Search for the cell housing the specified text and yield its [X, Y] center coordinate. 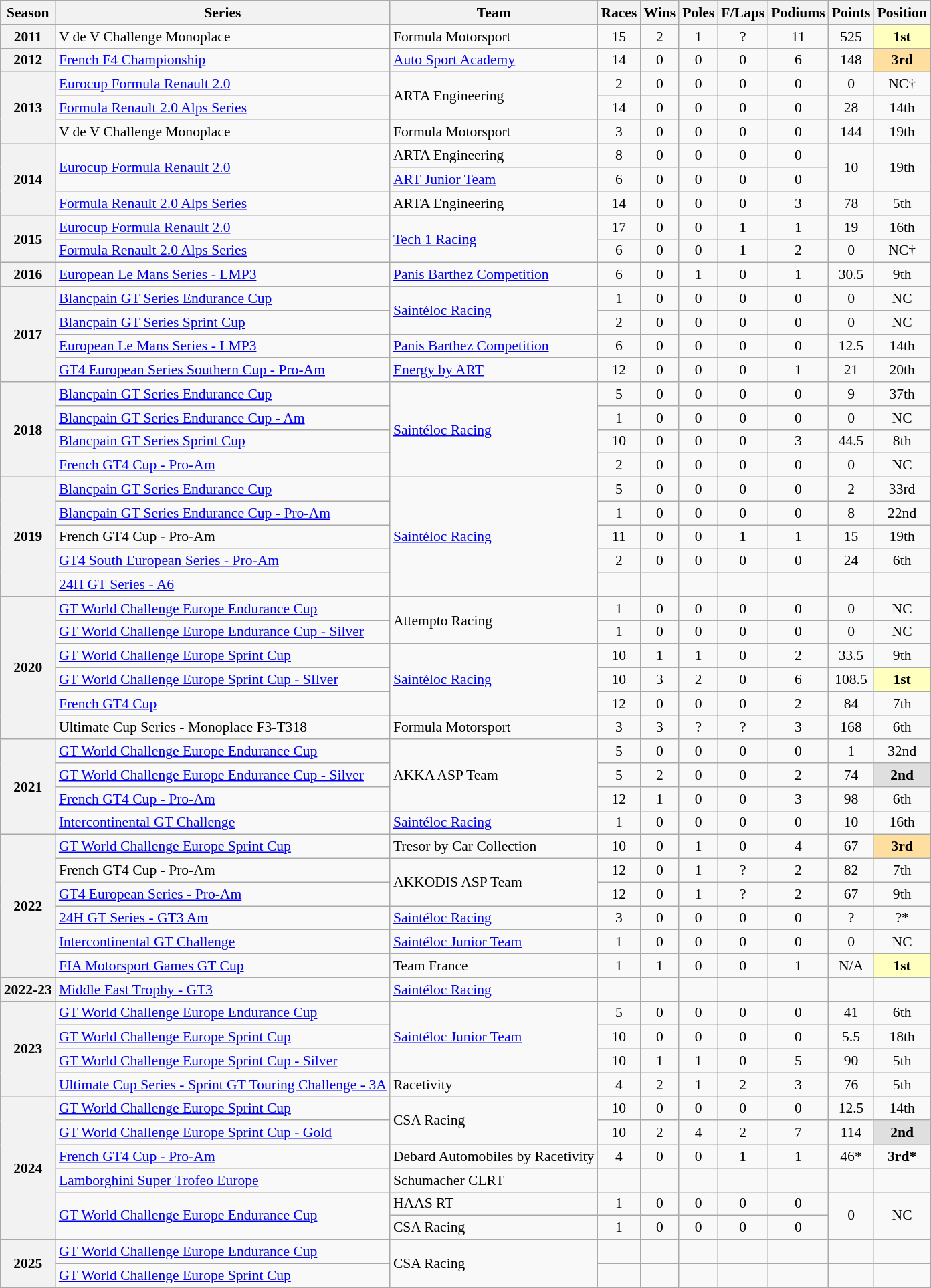
Schumacher CLRT [494, 1180]
168 [851, 728]
FIA Motorsport Games GT Cup [223, 966]
20th [902, 370]
41 [851, 1013]
Attempto Racing [494, 621]
18th [902, 1037]
2022-23 [28, 990]
French F4 Championship [223, 60]
90 [851, 1061]
2023 [28, 1049]
Poles [698, 13]
Blancpain GT Series Endurance Cup - Am [223, 418]
24H GT Series - A6 [223, 584]
ART Junior Team [494, 180]
Lamborghini Super Trofeo Europe [223, 1180]
2017 [28, 334]
30.5 [851, 275]
33rd [902, 490]
33.5 [851, 656]
2019 [28, 537]
GT4 European Series - Pro-Am [223, 894]
32nd [902, 752]
3rd* [902, 1156]
2024 [28, 1168]
84 [851, 704]
78 [851, 203]
GT World Challenge Europe Sprint Cup - SIlver [223, 680]
2016 [28, 275]
2014 [28, 179]
Tech 1 Racing [494, 239]
525 [851, 37]
5.5 [851, 1037]
17 [619, 227]
Podiums [799, 13]
Team [494, 13]
Racetivity [494, 1085]
AKKA ASP Team [494, 776]
2021 [28, 787]
AKKODIS ASP Team [494, 883]
44.5 [851, 441]
76 [851, 1085]
22nd [902, 513]
?* [902, 918]
9 [851, 394]
Energy by ART [494, 370]
19 [851, 227]
21 [851, 370]
Debard Automobiles by Racetivity [494, 1156]
24H GT Series - GT3 Am [223, 918]
2022 [28, 906]
HAAS RT [494, 1204]
2012 [28, 60]
2015 [28, 239]
2011 [28, 37]
GT4 South European Series - Pro-Am [223, 561]
8th [902, 441]
7 [799, 1133]
24 [851, 561]
74 [851, 775]
28 [851, 108]
N/A [851, 966]
Team France [494, 966]
French GT4 Cup [223, 704]
GT World Challenge Europe Sprint Cup - Gold [223, 1133]
2013 [28, 108]
GT World Challenge Europe Sprint Cup - Silver [223, 1061]
Auto Sport Academy [494, 60]
2025 [28, 1264]
Wins [659, 13]
F/Laps [742, 13]
82 [851, 871]
GT4 European Series Southern Cup - Pro-Am [223, 370]
98 [851, 799]
114 [851, 1133]
Ultimate Cup Series - Monoplace F3-T318 [223, 728]
108.5 [851, 680]
Series [223, 13]
144 [851, 132]
Blancpain GT Series Endurance Cup - Pro-Am [223, 513]
46* [851, 1156]
2018 [28, 429]
Tresor by Car Collection [494, 847]
37th [902, 394]
Ultimate Cup Series - Sprint GT Touring Challenge - 3A [223, 1085]
Middle East Trophy - GT3 [223, 990]
148 [851, 60]
Position [902, 13]
Season [28, 13]
Points [851, 13]
2020 [28, 668]
Races [619, 13]
